Find where the given text appears and provide that cell's center as [X, Y] coordinate. 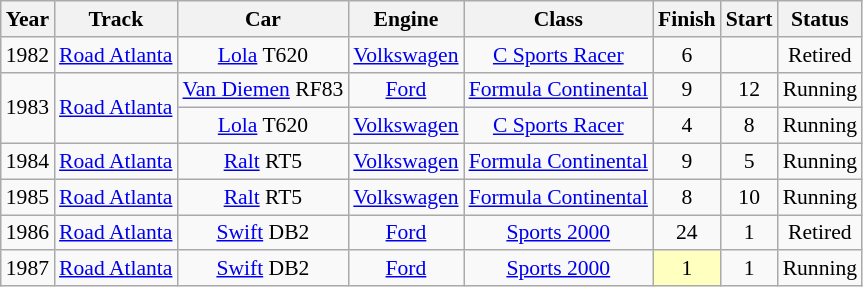
Class [558, 19]
1985 [28, 197]
Track [116, 19]
Van Diemen RF83 [262, 90]
1986 [28, 233]
Finish [687, 19]
Year [28, 19]
1983 [28, 108]
Car [262, 19]
1982 [28, 55]
12 [750, 90]
Start [750, 19]
24 [687, 233]
Status [820, 19]
1987 [28, 269]
5 [750, 162]
10 [750, 197]
6 [687, 55]
4 [687, 126]
1984 [28, 162]
Engine [406, 19]
